Find where the given text appears and provide that cell's center as (x, y) coordinate. 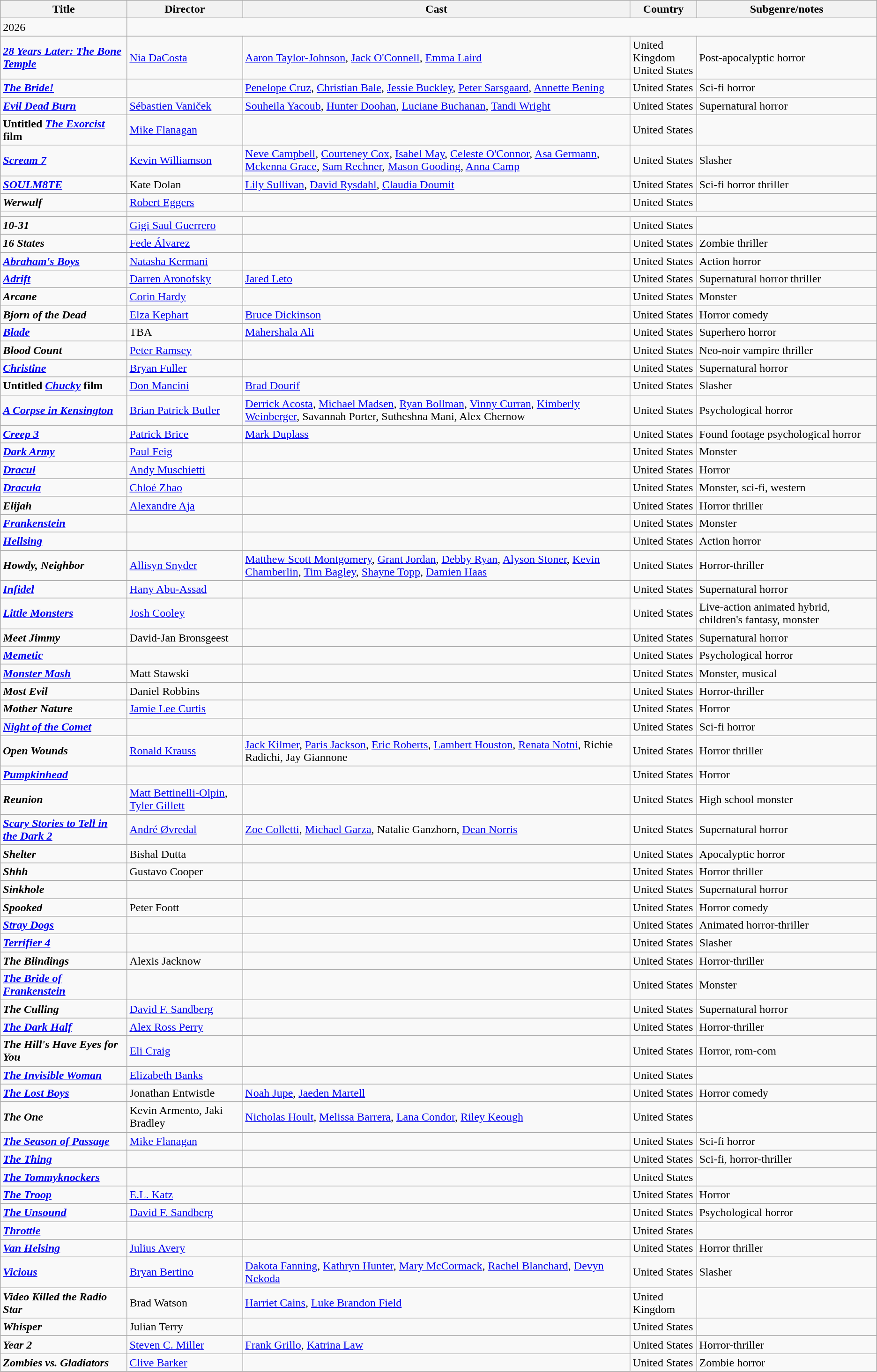
Post-apocalyptic horror (787, 58)
Animated horror-thriller (787, 925)
SOULM8TE (64, 184)
Evil Dead Burn (64, 106)
Throttle (64, 1230)
Derrick Acosta, Michael Madsen, Ryan Bollman, Vinny Curran, Kimberly Weinberger, Savannah Porter, Sutheshna Mani, Alex Chernow (437, 410)
Paul Feig (185, 452)
Bryan Fuller (185, 368)
Howdy, Neighbor (64, 565)
Untitled Chucky film (64, 386)
Sci-fi, horror-thriller (787, 1159)
The Dark Half (64, 1027)
The Tommyknockers (64, 1177)
Jared Leto (437, 279)
Matt Bettinelli-Olpin, Tyler Gillett (185, 799)
Elijah (64, 505)
Matthew Scott Montgomery, Grant Jordan, Debby Ryan, Alyson Stoner, Kevin Chamberlin, Tim Bagley, Shayne Topp, Damien Haas (437, 565)
Memetic (64, 656)
Creep 3 (64, 434)
Pumpkinhead (64, 775)
The Bride! (64, 88)
Kate Dolan (185, 184)
The One (64, 1117)
Julius Avery (185, 1248)
Jamie Lee Curtis (185, 709)
Ronald Krauss (185, 751)
Elizabeth Banks (185, 1075)
Dark Army (64, 452)
Jack Kilmer, Paris Jackson, Eric Roberts, Lambert Houston, Renata Notni, Richie Radichi, Jay Giannone (437, 751)
Hany Abu-Assad (185, 590)
Arcane (64, 297)
Spooked (64, 907)
Brian Patrick Butler (185, 410)
Year 2 (64, 1345)
Mahershala Ali (437, 332)
Night of the Comet (64, 727)
The Culling (64, 1009)
Reunion (64, 799)
Bruce Dickinson (437, 315)
The Invisible Woman (64, 1075)
Monster, musical (787, 673)
Van Helsing (64, 1248)
Peter Ramsey (185, 350)
Supernatural horror thriller (787, 279)
Darren Aronofsky (185, 279)
Peter Foott (185, 907)
Andy Muschietti (185, 470)
Souheila Yacoub, Hunter Doohan, Luciane Buchanan, Tandi Wright (437, 106)
Gustavo Cooper (185, 871)
The Season of Passage (64, 1141)
Steven C. Miller (185, 1345)
Alexandre Aja (185, 505)
28 Years Later: The Bone Temple (64, 58)
Hellsing (64, 541)
Noah Jupe, Jaeden Martell (437, 1093)
Most Evil (64, 691)
David-Jan Bronsgeest (185, 638)
Gigi Saul Guerrero (185, 225)
Sinkhole (64, 889)
Adrift (64, 279)
Abraham's Boys (64, 261)
Cast (437, 9)
Brad Watson (185, 1303)
Don Mancini (185, 386)
Zombies vs. Gladiators (64, 1363)
Clive Barker (185, 1363)
Blood Count (64, 350)
Kevin Williamson (185, 160)
Title (64, 9)
Neo-noir vampire thriller (787, 350)
Kevin Armento, Jaki Bradley (185, 1117)
Corin Hardy (185, 297)
Nia DaCosta (185, 58)
Sci-fi horror thriller (787, 184)
Monster Mash (64, 673)
Frankenstein (64, 523)
Bishal Dutta (185, 854)
Werwulf (64, 202)
Bryan Bertino (185, 1273)
Lily Sullivan, David Rysdahl, Claudia Doumit (437, 184)
Found footage psychological horror (787, 434)
Zombie horror (787, 1363)
The Hill's Have Eyes for You (64, 1051)
The Troop (64, 1195)
Mother Nature (64, 709)
Scream 7 (64, 160)
The Thing (64, 1159)
Penelope Cruz, Christian Bale, Jessie Buckley, Peter Sarsgaard, Annette Bening (437, 88)
Chloé Zhao (185, 487)
Julian Terry (185, 1327)
Alexis Jacknow (185, 961)
10-31 (64, 225)
Whisper (64, 1327)
Aaron Taylor-Johnson, Jack O'Connell, Emma Laird (437, 58)
Frank Grillo, Katrina Law (437, 1345)
Fede Álvarez (185, 243)
André Øvredal (185, 830)
Little Monsters (64, 613)
Country (663, 9)
Video Killed the Radio Star (64, 1303)
Josh Cooley (185, 613)
Dakota Fanning, Kathryn Hunter, Mary McCormack, Rachel Blanchard, Devyn Nekoda (437, 1273)
Matt Stawski (185, 673)
United KingdomUnited States (663, 58)
The Lost Boys (64, 1093)
The Bride of Frankenstein (64, 985)
Terrifier 4 (64, 943)
Eli Craig (185, 1051)
Scary Stories to Tell in the Dark 2 (64, 830)
Neve Campbell, Courteney Cox, Isabel May, Celeste O'Connor, Asa Germann, Mckenna Grace, Sam Rechner, Mason Gooding, Anna Camp (437, 160)
Robert Eggers (185, 202)
Christine (64, 368)
Brad Dourif (437, 386)
The Unsound (64, 1212)
Stray Dogs (64, 925)
Director (185, 9)
Open Wounds (64, 751)
Blade (64, 332)
Allisyn Snyder (185, 565)
Sébastien Vaniček (185, 106)
Shelter (64, 854)
High school monster (787, 799)
Bjorn of the Dead (64, 315)
Zombie thriller (787, 243)
The Blindings (64, 961)
Superhero horror (787, 332)
Shhh (64, 871)
TBA (185, 332)
United Kingdom (663, 1303)
2026 (64, 27)
Elza Kephart (185, 315)
Alex Ross Perry (185, 1027)
Untitled The Exorcist film (64, 130)
Jonathan Entwistle (185, 1093)
16 States (64, 243)
Horror, rom-com (787, 1051)
Harriet Cains, Luke Brandon Field (437, 1303)
Subgenre/notes (787, 9)
Dracula (64, 487)
Nicholas Hoult, Melissa Barrera, Lana Condor, Riley Keough (437, 1117)
Daniel Robbins (185, 691)
Vicious (64, 1273)
Apocalyptic horror (787, 854)
Dracul (64, 470)
Natasha Kermani (185, 261)
Live-action animated hybrid, children's fantasy, monster (787, 613)
Meet Jimmy (64, 638)
Monster, sci-fi, western (787, 487)
Patrick Brice (185, 434)
A Corpse in Kensington (64, 410)
E.L. Katz (185, 1195)
Mark Duplass (437, 434)
Infidel (64, 590)
Zoe Colletti, Michael Garza, Natalie Ganzhorn, Dean Norris (437, 830)
